Locate the cell with the specified text and output its [X, Y] center coordinate. 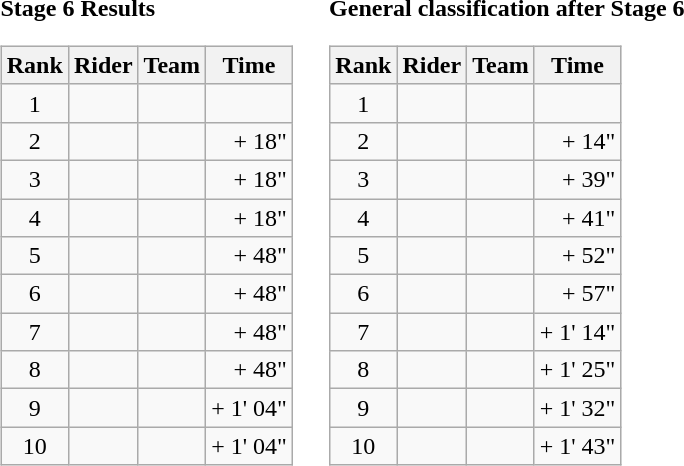
+ 1' 14" [578, 332]
+ 1' 32" [578, 408]
+ 1' 25" [578, 370]
+ 1' 43" [578, 446]
+ 41" [578, 217]
+ 52" [578, 256]
+ 14" [578, 141]
+ 57" [578, 294]
+ 39" [578, 179]
